Pinpoint the cell where the given text exists, returning its [x, y] midpoint coordinate. 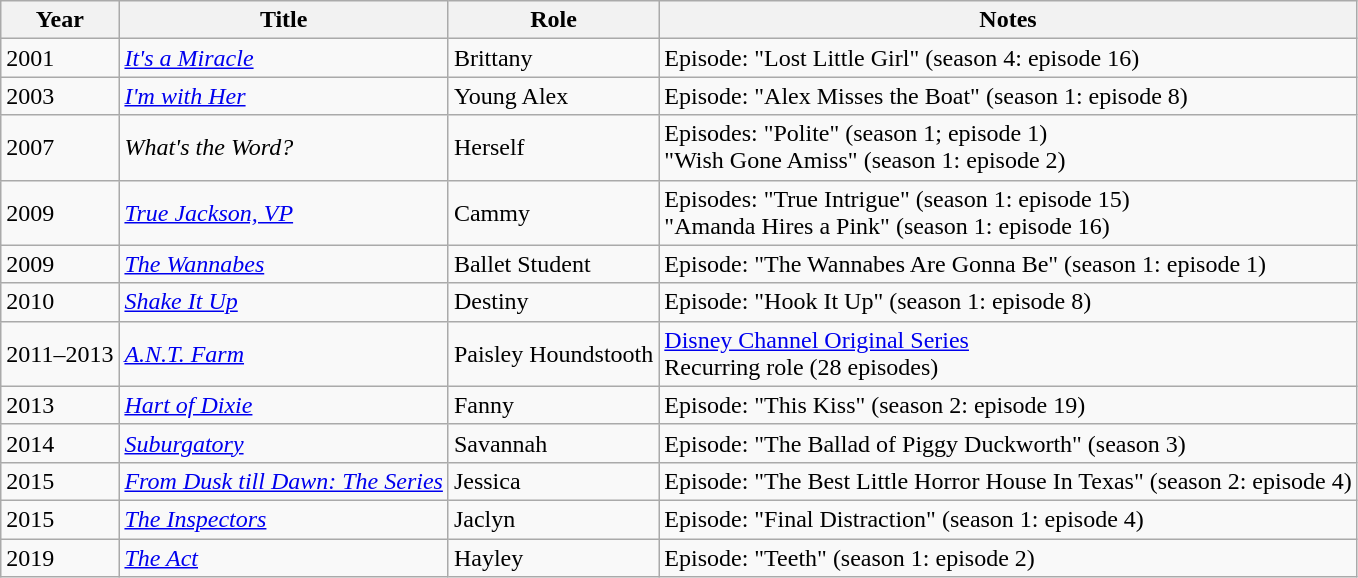
Episodes: "True Intrigue" (season 1: episode 15)"Amanda Hires a Pink" (season 1: episode 16) [1008, 212]
Notes [1008, 20]
Episode: "Lost Little Girl" (season 4: episode 16) [1008, 58]
Brittany [553, 58]
2007 [60, 148]
Cammy [553, 212]
Episode: "The Best Little Horror House In Texas" (season 2: episode 4) [1008, 481]
Destiny [553, 302]
Savannah [553, 443]
Shake It Up [284, 302]
Episode: "Alex Misses the Boat" (season 1: episode 8) [1008, 96]
Episode: "This Kiss" (season 2: episode 19) [1008, 405]
Year [60, 20]
True Jackson, VP [284, 212]
The Wannabes [284, 264]
2013 [60, 405]
Title [284, 20]
2014 [60, 443]
The Inspectors [284, 519]
I'm with Her [284, 96]
Role [553, 20]
Disney Channel Original SeriesRecurring role (28 episodes) [1008, 354]
2019 [60, 557]
What's the Word? [284, 148]
From Dusk till Dawn: The Series [284, 481]
Episode: "The Wannabes Are Gonna Be" (season 1: episode 1) [1008, 264]
Suburgatory [284, 443]
The Act [284, 557]
2003 [60, 96]
Fanny [553, 405]
Young Alex [553, 96]
2010 [60, 302]
2001 [60, 58]
Episode: "The Ballad of Piggy Duckworth" (season 3) [1008, 443]
A.N.T. Farm [284, 354]
Herself [553, 148]
Hart of Dixie [284, 405]
Episode: "Teeth" (season 1: episode 2) [1008, 557]
Hayley [553, 557]
Ballet Student [553, 264]
Episode: "Final Distraction" (season 1: episode 4) [1008, 519]
Episode: "Hook It Up" (season 1: episode 8) [1008, 302]
Episodes: "Polite" (season 1; episode 1)"Wish Gone Amiss" (season 1: episode 2) [1008, 148]
2011–2013 [60, 354]
Jaclyn [553, 519]
Jessica [553, 481]
It's a Miracle [284, 58]
Paisley Houndstooth [553, 354]
